Identify which cell holds the provided text, then report its [x, y] central coordinate. 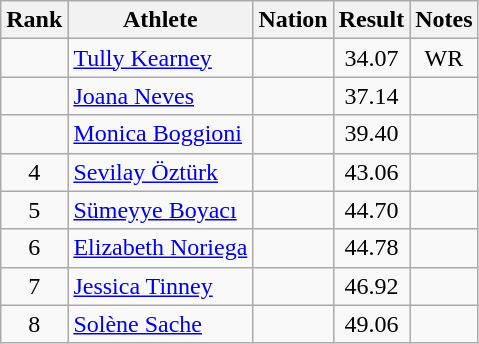
Monica Boggioni [160, 134]
Nation [293, 20]
Elizabeth Noriega [160, 248]
46.92 [371, 286]
7 [34, 286]
Rank [34, 20]
49.06 [371, 324]
Sümeyye Boyacı [160, 210]
Athlete [160, 20]
37.14 [371, 96]
34.07 [371, 58]
44.70 [371, 210]
4 [34, 172]
Notes [444, 20]
Solène Sache [160, 324]
6 [34, 248]
Joana Neves [160, 96]
Jessica Tinney [160, 286]
Result [371, 20]
Tully Kearney [160, 58]
8 [34, 324]
Sevilay Öztürk [160, 172]
43.06 [371, 172]
44.78 [371, 248]
5 [34, 210]
39.40 [371, 134]
WR [444, 58]
